Search for the cell housing the specified text and yield its (x, y) center coordinate. 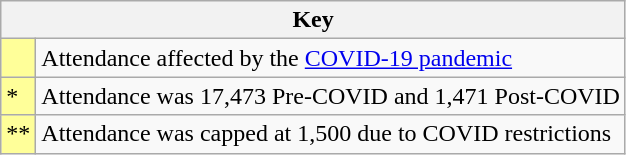
Key (314, 20)
** (18, 134)
Attendance was 17,473 Pre-COVID and 1,471 Post-COVID (331, 96)
Attendance was capped at 1,500 due to COVID restrictions (331, 134)
Attendance affected by the COVID-19 pandemic (331, 58)
* (18, 96)
